Determine the (x, y) coordinate at the center of the cell enclosing the given text.  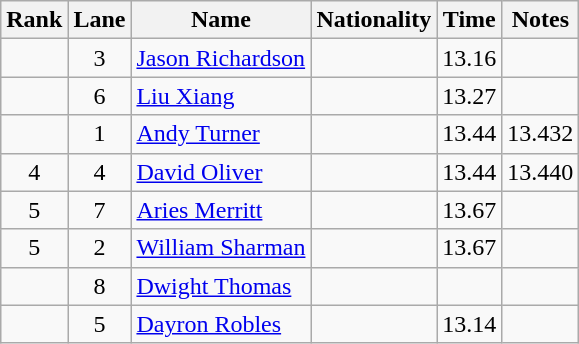
Rank (34, 20)
Aries Merritt (221, 210)
8 (100, 286)
Jason Richardson (221, 58)
Andy Turner (221, 134)
13.440 (540, 172)
13.14 (470, 324)
Dwight Thomas (221, 286)
Liu Xiang (221, 96)
Notes (540, 20)
1 (100, 134)
2 (100, 248)
6 (100, 96)
Dayron Robles (221, 324)
Lane (100, 20)
13.432 (540, 134)
13.27 (470, 96)
David Oliver (221, 172)
Time (470, 20)
7 (100, 210)
Nationality (374, 20)
13.16 (470, 58)
Name (221, 20)
3 (100, 58)
William Sharman (221, 248)
